Return [X, Y] of the center of cell containing provided text 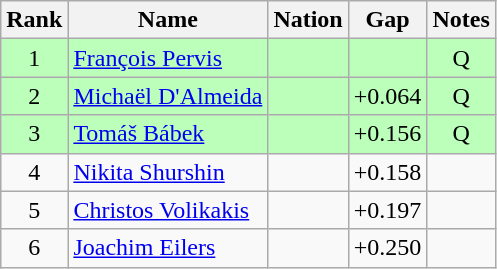
Nikita Shurshin [168, 172]
+0.156 [388, 134]
5 [34, 210]
3 [34, 134]
4 [34, 172]
Christos Volikakis [168, 210]
Tomáš Bábek [168, 134]
+0.197 [388, 210]
Michaël D'Almeida [168, 96]
Gap [388, 20]
Rank [34, 20]
1 [34, 58]
2 [34, 96]
Notes [461, 20]
Nation [308, 20]
+0.064 [388, 96]
+0.250 [388, 248]
+0.158 [388, 172]
6 [34, 248]
Joachim Eilers [168, 248]
Name [168, 20]
François Pervis [168, 58]
